Provide the (x, y) coordinate of the cell's center where the given text is located.  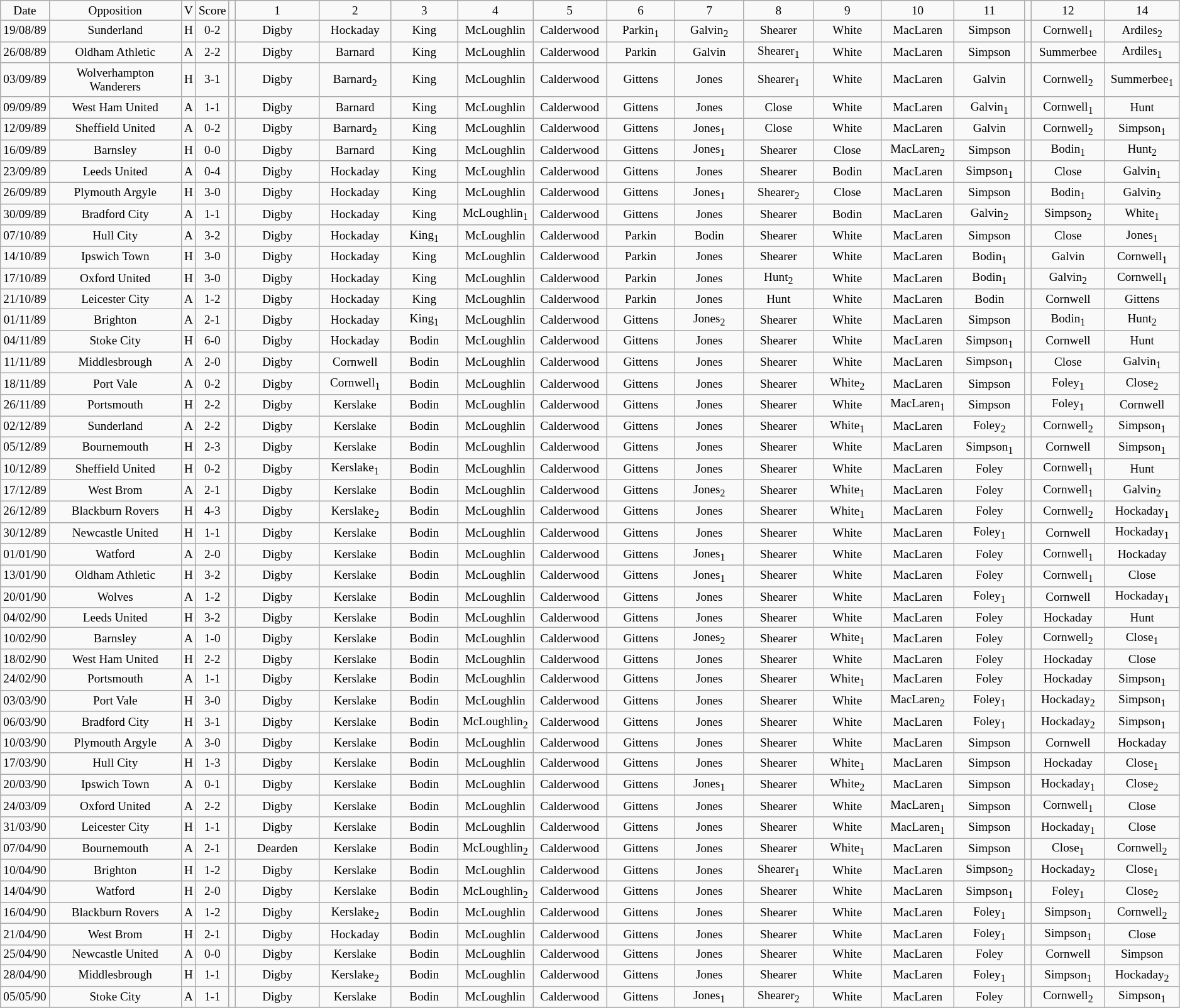
21/04/90 (25, 934)
McLoughlin1 (495, 214)
20/01/90 (25, 597)
19/08/89 (25, 31)
03/03/90 (25, 701)
26/09/89 (25, 193)
05/12/89 (25, 447)
03/09/89 (25, 80)
14/04/90 (25, 892)
28/04/90 (25, 975)
7 (709, 11)
6 (641, 11)
07/04/90 (25, 849)
11 (990, 11)
30/12/89 (25, 533)
Kerslake1 (355, 469)
Summerbee (1069, 52)
4 (495, 11)
1-0 (212, 638)
21/10/89 (25, 299)
3 (424, 11)
10 (918, 11)
10/02/90 (25, 638)
Score (212, 11)
6-0 (212, 341)
25/04/90 (25, 955)
1-3 (212, 764)
07/10/89 (25, 236)
1 (277, 11)
31/03/90 (25, 828)
4-3 (212, 512)
26/12/89 (25, 512)
0-4 (212, 172)
26/11/89 (25, 405)
18/11/89 (25, 383)
12/09/89 (25, 129)
Wolverhampton Wanderers (115, 80)
24/02/90 (25, 679)
10/04/90 (25, 870)
9 (847, 11)
Summerbee1 (1142, 80)
16/04/90 (25, 912)
04/02/90 (25, 618)
01/11/89 (25, 320)
Wolves (115, 597)
17/12/89 (25, 490)
16/09/89 (25, 150)
02/12/89 (25, 426)
0-1 (212, 785)
Dearden (277, 849)
V (189, 11)
10/03/90 (25, 743)
20/03/90 (25, 785)
18/02/90 (25, 659)
Date (25, 11)
24/03/09 (25, 806)
04/11/89 (25, 341)
5 (570, 11)
09/09/89 (25, 107)
2 (355, 11)
06/03/90 (25, 722)
17/03/90 (25, 764)
8 (778, 11)
12 (1069, 11)
Parkin1 (641, 31)
14/10/89 (25, 257)
17/10/89 (25, 278)
Opposition (115, 11)
2-3 (212, 447)
23/09/89 (25, 172)
01/01/90 (25, 554)
05/05/90 (25, 997)
Ardiles2 (1142, 31)
Foley2 (990, 426)
11/11/89 (25, 362)
Ardiles1 (1142, 52)
13/01/90 (25, 576)
10/12/89 (25, 469)
14 (1142, 11)
26/08/89 (25, 52)
30/09/89 (25, 214)
